Detect which cell encompasses the target text, then output its [x, y] center coordinate. 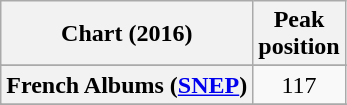
117 [299, 85]
French Albums (SNEP) [127, 85]
Chart (2016) [127, 34]
Peak position [299, 34]
